Scan for the cell matching the given text and deliver its [x, y] coordinate at center. 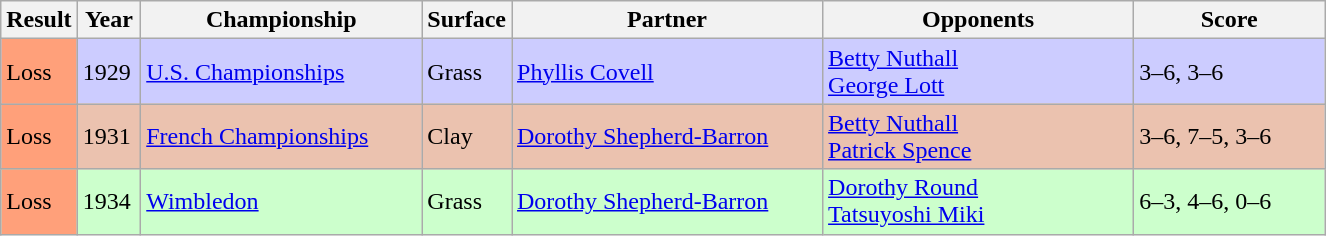
U.S. Championships [282, 72]
Year [109, 20]
Betty Nuthall Patrick Spence [978, 136]
Partner [668, 20]
Clay [467, 136]
1931 [109, 136]
1929 [109, 72]
French Championships [282, 136]
Score [1230, 20]
Phyllis Covell [668, 72]
3–6, 3–6 [1230, 72]
Result [39, 20]
Championship [282, 20]
6–3, 4–6, 0–6 [1230, 202]
1934 [109, 202]
Wimbledon [282, 202]
Betty Nuthall George Lott [978, 72]
3–6, 7–5, 3–6 [1230, 136]
Opponents [978, 20]
Surface [467, 20]
Dorothy Round Tatsuyoshi Miki [978, 202]
